Return [X, Y] of the center of cell containing provided text 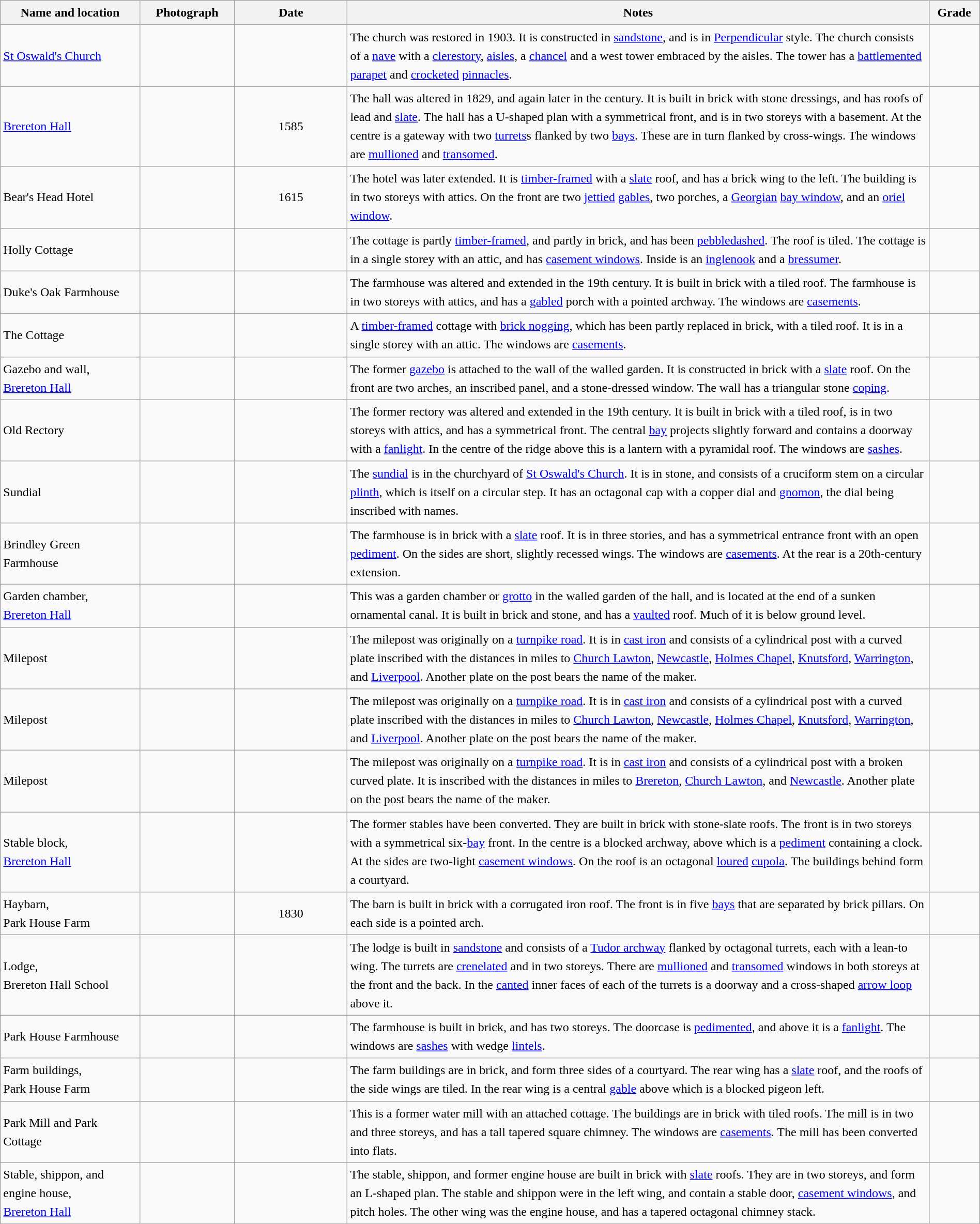
Stable, shippon, and engine house,Brereton Hall [70, 1193]
Gazebo and wall,Brereton Hall [70, 378]
The Cottage [70, 335]
Stable block,Brereton Hall [70, 852]
Garden chamber,Brereton Hall [70, 606]
Old Rectory [70, 430]
1830 [291, 914]
Bear's Head Hotel [70, 197]
Duke's Oak Farmhouse [70, 293]
Lodge,Brereton Hall School [70, 975]
Notes [638, 12]
Park House Farmhouse [70, 1037]
Name and location [70, 12]
Brindley Green Farmhouse [70, 553]
Holly Cottage [70, 249]
1615 [291, 197]
St Oswald's Church [70, 56]
Grade [954, 12]
Haybarn,Park House Farm [70, 914]
Photograph [187, 12]
Sundial [70, 492]
Park Mill and Park Cottage [70, 1132]
1585 [291, 126]
Farm buildings,Park House Farm [70, 1079]
Brereton Hall [70, 126]
Date [291, 12]
